From the cell containing the given text, extract its center point as (X, Y) coordinate. 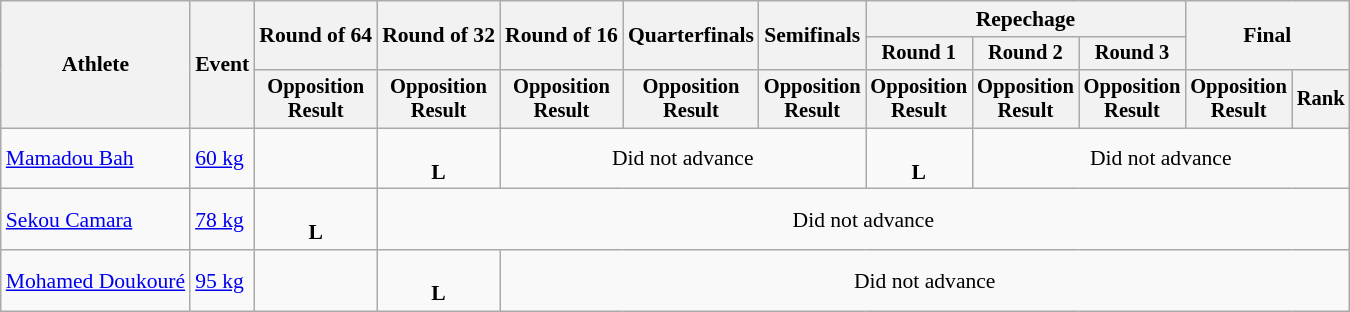
Round 1 (920, 54)
Rank (1321, 99)
Event (222, 64)
Repechage (1026, 19)
Athlete (96, 64)
Round of 64 (316, 36)
Round 3 (1132, 54)
Sekou Camara (96, 220)
78 kg (222, 220)
Quarterfinals (691, 36)
Round 2 (1026, 54)
95 kg (222, 280)
Mamadou Bah (96, 158)
Mohamed Doukouré (96, 280)
Round of 16 (562, 36)
Round of 32 (438, 36)
Semifinals (812, 36)
60 kg (222, 158)
Final (1267, 36)
